Identify which cell holds the provided text, then report its [x, y] central coordinate. 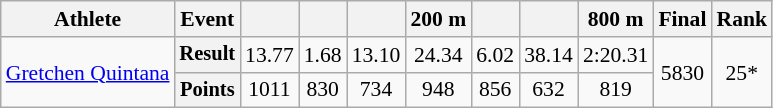
Final [682, 19]
13.77 [270, 55]
6.02 [495, 55]
830 [323, 90]
Rank [742, 19]
948 [438, 90]
Points [208, 90]
Athlete [88, 19]
1.68 [323, 55]
200 m [438, 19]
Result [208, 55]
Event [208, 19]
856 [495, 90]
5830 [682, 72]
Gretchen Quintana [88, 72]
13.10 [376, 55]
734 [376, 90]
819 [616, 90]
2:20.31 [616, 55]
800 m [616, 19]
38.14 [548, 55]
632 [548, 90]
24.34 [438, 55]
25* [742, 72]
1011 [270, 90]
